Capture the cell that displays the provided text and extract its (X, Y) central coordinate. 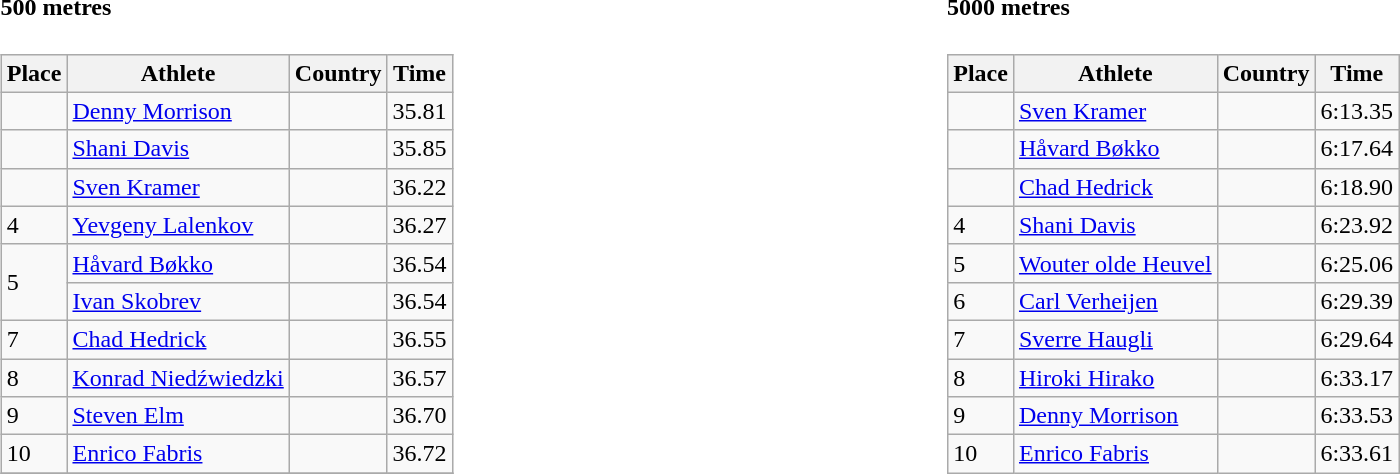
6:13.35 (1357, 111)
Ivan Skobrev (178, 301)
6 (981, 301)
6:33.61 (1357, 454)
36.27 (420, 225)
36.72 (420, 454)
6:25.06 (1357, 263)
6:29.39 (1357, 301)
6:33.17 (1357, 378)
Steven Elm (178, 416)
Yevgeny Lalenkov (178, 225)
36.22 (420, 187)
Carl Verheijen (1115, 301)
6:17.64 (1357, 149)
6:18.90 (1357, 187)
36.57 (420, 378)
35.81 (420, 111)
6:33.53 (1357, 416)
Sverre Haugli (1115, 339)
Konrad Niedźwiedzki (178, 378)
Wouter olde Heuvel (1115, 263)
36.55 (420, 339)
35.85 (420, 149)
6:23.92 (1357, 225)
6:29.64 (1357, 339)
Hiroki Hirako (1115, 378)
36.70 (420, 416)
